Output the [x, y] coordinate of the center of the cell containing the given text.  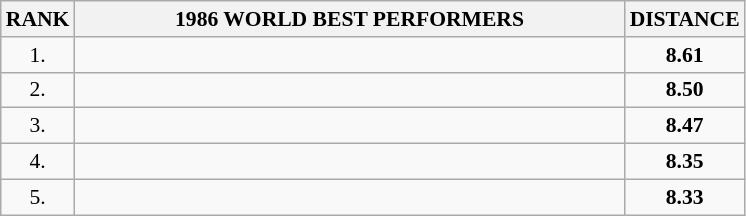
3. [38, 126]
1. [38, 55]
4. [38, 162]
8.35 [685, 162]
1986 WORLD BEST PERFORMERS [349, 19]
8.47 [685, 126]
8.33 [685, 197]
5. [38, 197]
2. [38, 90]
DISTANCE [685, 19]
RANK [38, 19]
8.50 [685, 90]
8.61 [685, 55]
